Return (X, Y) of the center of cell containing provided text 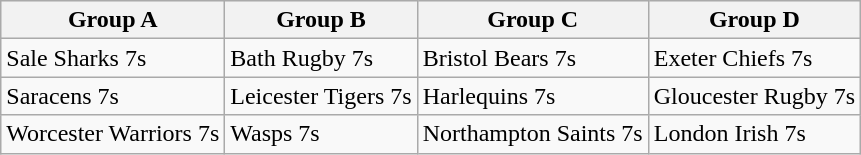
Gloucester Rugby 7s (754, 96)
Group D (754, 20)
Group B (321, 20)
Bristol Bears 7s (532, 58)
Group C (532, 20)
Harlequins 7s (532, 96)
Worcester Warriors 7s (113, 134)
Group A (113, 20)
Leicester Tigers 7s (321, 96)
London Irish 7s (754, 134)
Exeter Chiefs 7s (754, 58)
Bath Rugby 7s (321, 58)
Saracens 7s (113, 96)
Northampton Saints 7s (532, 134)
Wasps 7s (321, 134)
Sale Sharks 7s (113, 58)
